Search for the cell housing the specified text and yield its [X, Y] center coordinate. 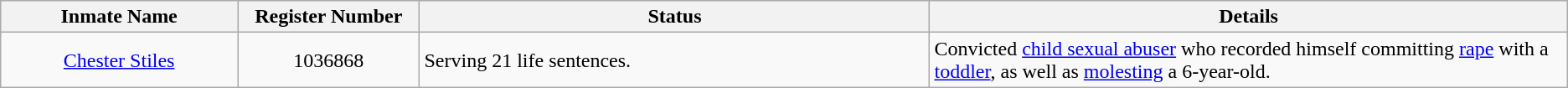
Status [675, 17]
Serving 21 life sentences. [675, 60]
Register Number [328, 17]
Inmate Name [119, 17]
Convicted child sexual abuser who recorded himself committing rape with a toddler, as well as molesting a 6-year-old. [1248, 60]
Details [1248, 17]
1036868 [328, 60]
Chester Stiles [119, 60]
